Return the (X, Y) coordinate for the center point of the cell that contains the specified text.  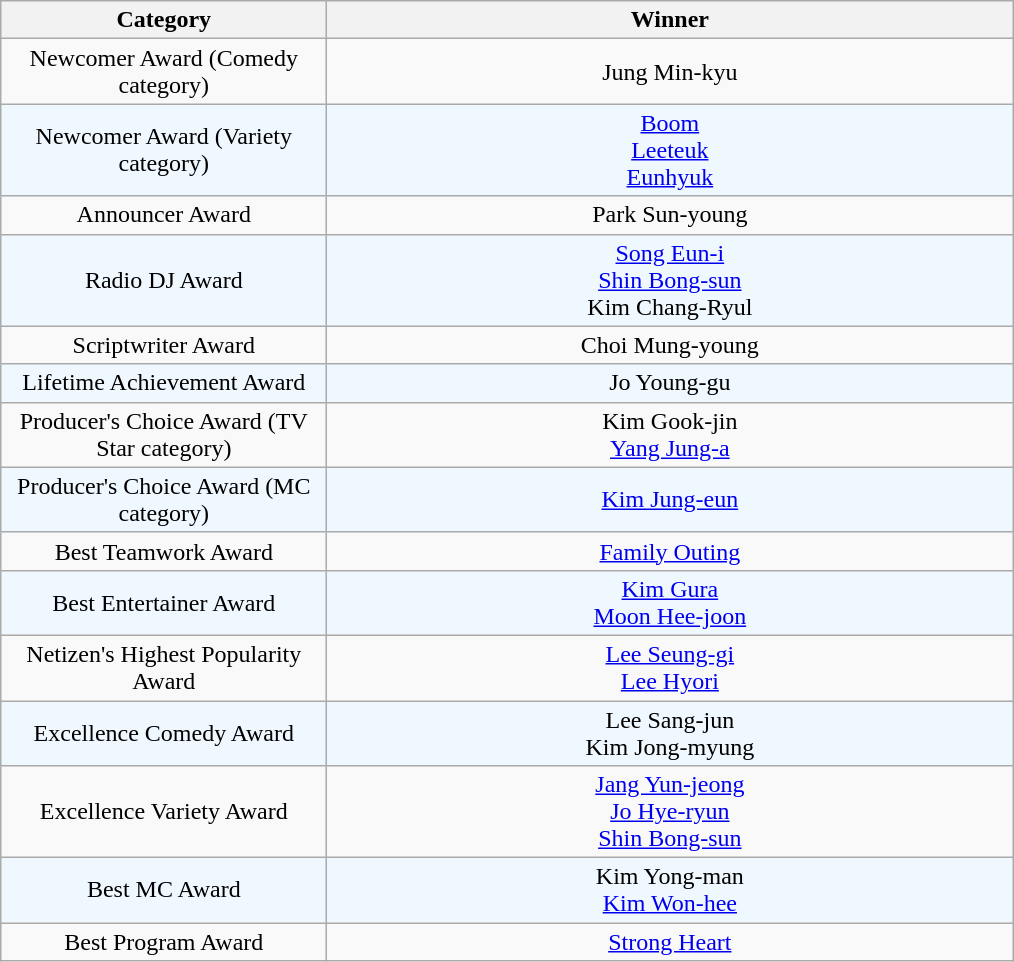
Scriptwriter Award (164, 345)
Jang Yun-jeong Jo Hye-ryun Shin Bong-sun (670, 812)
Family Outing (670, 551)
Category (164, 20)
Best Program Award (164, 942)
Jo Young-gu (670, 383)
Netizen's Highest Popularity Award (164, 668)
Winner (670, 20)
Producer's Choice Award (TV Star category) (164, 434)
Best Teamwork Award (164, 551)
Lee Seung-gi Lee Hyori (670, 668)
Announcer Award (164, 215)
Strong Heart (670, 942)
Lee Sang-jun Kim Jong-myung (670, 732)
Radio DJ Award (164, 280)
Kim Gook-jin Yang Jung-a (670, 434)
Best Entertainer Award (164, 602)
Boom Leeteuk Eunhyuk (670, 150)
Park Sun-young (670, 215)
Best MC Award (164, 890)
Song Eun-i Shin Bong-sun Kim Chang-Ryul (670, 280)
Newcomer Award (Comedy category) (164, 72)
Kim Jung-eun (670, 500)
Jung Min-kyu (670, 72)
Excellence Variety Award (164, 812)
Newcomer Award (Variety category) (164, 150)
Kim Gura Moon Hee-joon (670, 602)
Choi Mung-young (670, 345)
Lifetime Achievement Award (164, 383)
Kim Yong-manKim Won-hee (670, 890)
Producer's Choice Award (MC category) (164, 500)
Excellence Comedy Award (164, 732)
